Determine the [X, Y] coordinate at the center of the cell enclosing the given text.  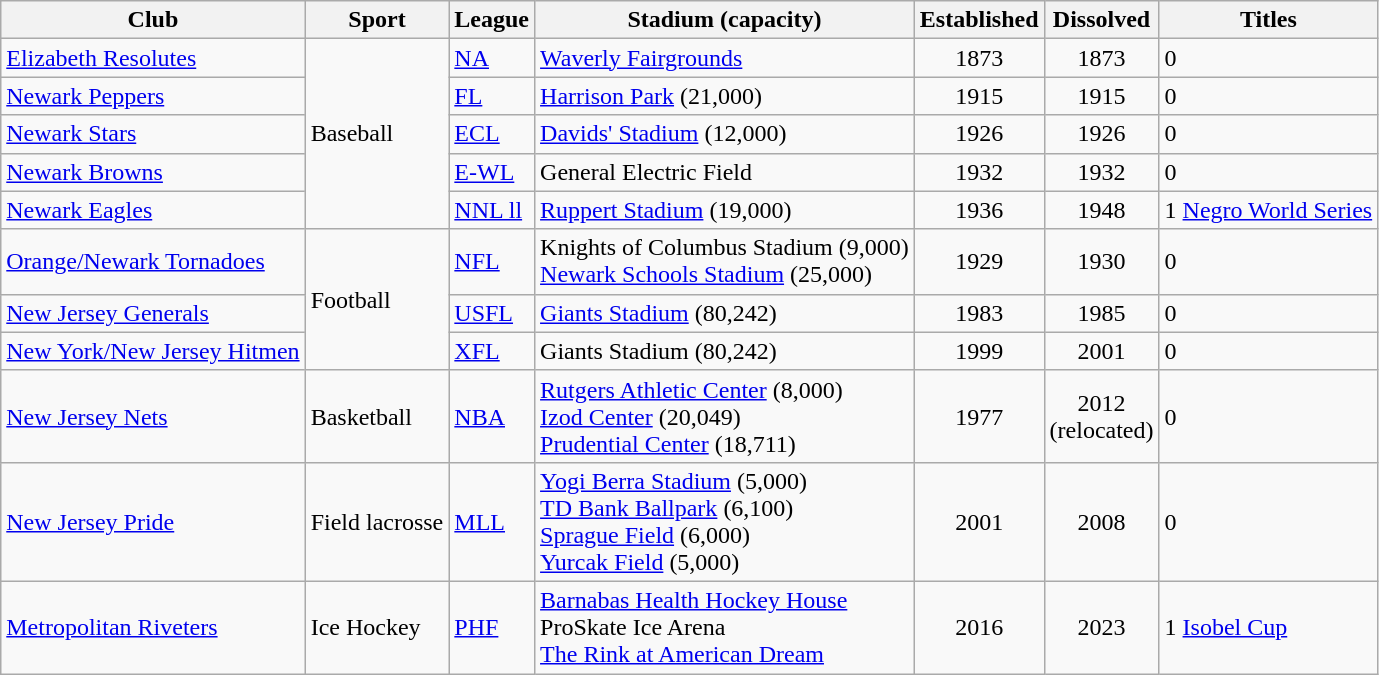
FL [492, 96]
Newark Stars [153, 134]
Basketball [377, 416]
Knights of Columbus Stadium (9,000)Newark Schools Stadium (25,000) [725, 262]
1929 [979, 262]
Harrison Park (21,000) [725, 96]
New Jersey Generals [153, 313]
Waverly Fairgrounds [725, 58]
Established [979, 20]
NA [492, 58]
NBA [492, 416]
Sport [377, 20]
New Jersey Nets [153, 416]
1 Isobel Cup [1268, 627]
Newark Peppers [153, 96]
1999 [979, 351]
Baseball [377, 134]
Stadium (capacity) [725, 20]
1948 [1102, 210]
2023 [1102, 627]
MLL [492, 522]
1936 [979, 210]
Barnabas Health Hockey HouseProSkate Ice ArenaThe Rink at American Dream [725, 627]
Dissolved [1102, 20]
USFL [492, 313]
New York/New Jersey Hitmen [153, 351]
ECL [492, 134]
NFL [492, 262]
League [492, 20]
Elizabeth Resolutes [153, 58]
Metropolitan Riveters [153, 627]
1930 [1102, 262]
2008 [1102, 522]
1983 [979, 313]
PHF [492, 627]
XFL [492, 351]
New Jersey Pride [153, 522]
1 Negro World Series [1268, 210]
Club [153, 20]
Ruppert Stadium (19,000) [725, 210]
1977 [979, 416]
2012(relocated) [1102, 416]
Davids' Stadium (12,000) [725, 134]
Field lacrosse [377, 522]
Football [377, 300]
Yogi Berra Stadium (5,000)TD Bank Ballpark (6,100)Sprague Field (6,000)Yurcak Field (5,000) [725, 522]
1985 [1102, 313]
General Electric Field [725, 172]
Newark Eagles [153, 210]
Ice Hockey [377, 627]
Orange/Newark Tornadoes [153, 262]
2016 [979, 627]
Newark Browns [153, 172]
Rutgers Athletic Center (8,000)Izod Center (20,049)Prudential Center (18,711) [725, 416]
NNL ll [492, 210]
E-WL [492, 172]
Titles [1268, 20]
